Return the (X, Y) coordinate for the center point of the cell that contains the specified text.  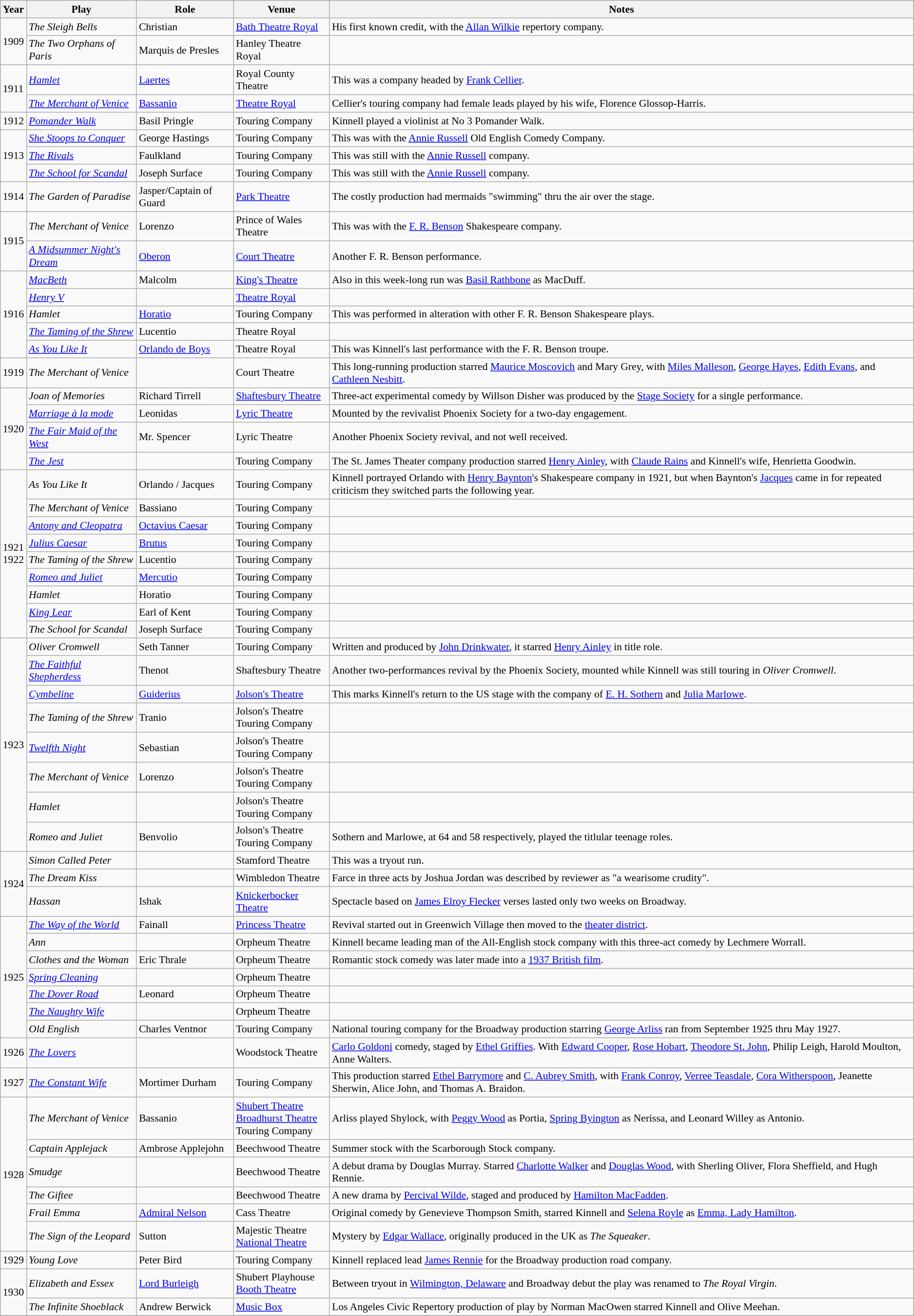
1915 (14, 241)
1916 (14, 314)
Tranio (185, 717)
The Giftee (81, 1196)
The Lovers (81, 1053)
Kinnell became leading man of the All-English stock company with this three-act comedy by Lechmere Worrall. (622, 943)
Leonard (185, 994)
1912 (14, 121)
Richard Tirrell (185, 396)
Hanley Theatre Royal (282, 50)
Twelfth Night (81, 748)
Notes (622, 9)
Old English (81, 1029)
Romantic stock comedy was later made into a 1937 British film. (622, 960)
She Stoops to Conquer (81, 138)
Lord Burleigh (185, 1284)
The Dover Road (81, 994)
King's Theatre (282, 280)
Simon Called Peter (81, 861)
Mystery by Edgar Wallace, originally produced in the UK as The Squeaker. (622, 1236)
Octavius Caesar (185, 525)
Arliss played Shylock, with Peggy Wood as Portia, Spring Byington as Nerissa, and Leonard Willey as Antonio. (622, 1119)
Another Phoenix Society revival, and not well received. (622, 438)
Peter Bird (185, 1260)
George Hastings (185, 138)
Ann (81, 943)
The Two Orphans of Paris (81, 50)
1926 (14, 1053)
Sothern and Marlowe, at 64 and 58 respectively, played the titlular teenage roles. (622, 836)
Orlando de Boys (185, 349)
Written and produced by John Drinkwater, it starred Henry Ainley in title role. (622, 647)
This was with the F. R. Benson Shakespeare company. (622, 226)
Mr. Spencer (185, 438)
The Jest (81, 461)
Woodstock Theatre (282, 1053)
The Constant Wife (81, 1082)
Also in this week-long run was Basil Rathbone as MacDuff. (622, 280)
Kinnell replaced lead James Rennie for the Broadway production road company. (622, 1260)
This long-running production starred Maurice Moscovich and Mary Grey, with Miles Malleson, George Hayes, Edith Evans, and Cathleen Nesbitt. (622, 372)
The Way of the World (81, 925)
A new drama by Percival Wilde, staged and produced by Hamilton MacFadden. (622, 1196)
Guiderius (185, 694)
Charles Ventnor (185, 1029)
Henry V (81, 297)
Cellier's touring company had female leads played by his wife, Florence Glossop-Harris. (622, 104)
Joan of Memories (81, 396)
Princess Theatre (282, 925)
A debut drama by Douglas Murray. Starred Charlotte Walker and Douglas Wood, with Sherling Oliver, Flora Sheffield, and Hugh Rennie. (622, 1172)
Mortimer Durham (185, 1082)
Smudge (81, 1172)
1930 (14, 1293)
1927 (14, 1082)
Brutus (185, 543)
The Sign of the Leopard (81, 1236)
Music Box (282, 1307)
Los Angeles Civic Repertory production of play by Norman MacOwen starred Kinnell and Olive Meehan. (622, 1307)
The Garden of Paradise (81, 197)
Julius Caesar (81, 543)
Bassiano (185, 508)
1924 (14, 884)
The Sleigh Bells (81, 27)
Venue (282, 9)
Hassan (81, 902)
A Midsummer Night's Dream (81, 256)
Elizabeth and Essex (81, 1284)
Stamford Theatre (282, 861)
Royal County Theatre (282, 80)
Faulkland (185, 156)
MacBeth (81, 280)
The Faithful Shepherdess (81, 671)
Role (185, 9)
Jolson's Theatre (282, 694)
Bath Theatre Royal (282, 27)
Captain Applejack (81, 1148)
Park Theatre (282, 197)
Jasper/Captain of Guard (185, 197)
This marks Kinnell's return to the US stage with the company of E. H. Sothern and Julia Marlowe. (622, 694)
Shubert TheatreBroadhurst TheatreTouring Company (282, 1119)
Farce in three acts by Joshua Jordan was described by reviewer as "a wearisome crudity". (622, 878)
National touring company for the Broadway production starring George Arliss ran from September 1925 thru May 1927. (622, 1029)
This was with the Annie Russell Old English Comedy Company. (622, 138)
Spring Cleaning (81, 977)
Sebastian (185, 748)
Mounted by the revivalist Phoenix Society for a two-day engagement. (622, 414)
This was a company headed by Frank Cellier. (622, 80)
Pomander Walk (81, 121)
This was Kinnell's last performance with the F. R. Benson troupe. (622, 349)
Sutton (185, 1236)
Revival started out in Greenwich Village then moved to the theater district. (622, 925)
Ambrose Applejohn (185, 1148)
1909 (14, 42)
Kinnell played a violinist at No 3 Pomander Walk. (622, 121)
Majestic TheatreNational Theatre (282, 1236)
Knickerbocker Theatre (282, 902)
Laertes (185, 80)
Young Love (81, 1260)
Marquis de Presles (185, 50)
Summer stock with the Scarborough Stock company. (622, 1148)
This was performed in alteration with other F. R. Benson Shakespeare plays. (622, 314)
Wimbledon Theatre (282, 878)
The Dream Kiss (81, 878)
The costly production had mermaids "swimming" thru the air over the stage. (622, 197)
Oliver Cromwell (81, 647)
Earl of Kent (185, 612)
Cass Theatre (282, 1213)
1923 (14, 745)
1919 (14, 372)
Year (14, 9)
Oberon (185, 256)
Shubert PlayhouseBooth Theatre (282, 1284)
Leonidas (185, 414)
The Rivals (81, 156)
Seth Tanner (185, 647)
Frail Emma (81, 1213)
Marriage à la mode (81, 414)
This was a tryout run. (622, 861)
Clothes and the Woman (81, 960)
Another two-performances revival by the Phoenix Society, mounted while Kinnell was still touring in Oliver Cromwell. (622, 671)
Fainall (185, 925)
Three-act experimental comedy by Willson Disher was produced by the Stage Society for a single performance. (622, 396)
Another F. R. Benson performance. (622, 256)
Christian (185, 27)
Malcolm (185, 280)
Between tryout in Wilmington, Delaware and Broadway debut the play was renamed to The Royal Virgin. (622, 1284)
1914 (14, 197)
1920 (14, 428)
Cymbeline (81, 694)
1913 (14, 156)
Andrew Berwick (185, 1307)
His first known credit, with the Allan Wilkie repertory company. (622, 27)
Original comedy by Genevieve Thompson Smith, starred Kinnell and Selena Royle as Emma, Lady Hamilton. (622, 1213)
Carlo Goldoni comedy, staged by Ethel Griffies. With Edward Cooper, Rose Hobart, Theodore St. John, Philip Leigh, Harold Moulton, Anne Walters. (622, 1053)
Thenot (185, 671)
Antony and Cleopatra (81, 525)
Eric Thrale (185, 960)
19211922 (14, 554)
Benvolio (185, 836)
1925 (14, 977)
Basil Pringle (185, 121)
Prince of Wales Theatre (282, 226)
Spectacle based on James Elroy Flecker verses lasted only two weeks on Broadway. (622, 902)
King Lear (81, 612)
Admiral Nelson (185, 1213)
Ishak (185, 902)
Mercutio (185, 578)
Play (81, 9)
1928 (14, 1175)
1929 (14, 1260)
The Naughty Wife (81, 1012)
Orlando / Jacques (185, 484)
The Fair Maid of the West (81, 438)
The St. James Theater company production starred Henry Ainley, with Claude Rains and Kinnell's wife, Henrietta Goodwin. (622, 461)
1911 (14, 89)
The Infinite Shoeblack (81, 1307)
